Extract the (x, y) coordinate from the center of the cell holding the provided text.  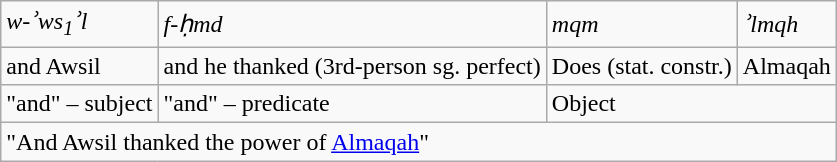
w-ʾws1ʾl (80, 24)
"And Awsil thanked the power of Almaqah" (419, 142)
"and" – subject (80, 104)
"and" – predicate (352, 104)
ʾlmqh (786, 24)
f-ḥmd (352, 24)
Almaqah (786, 66)
mqm (642, 24)
and he thanked (3rd-person sg. perfect) (352, 66)
and Awsil (80, 66)
Does (stat. constr.) (642, 66)
Object (691, 104)
